Return the (X, Y) coordinate for the center point of the cell that contains the specified text.  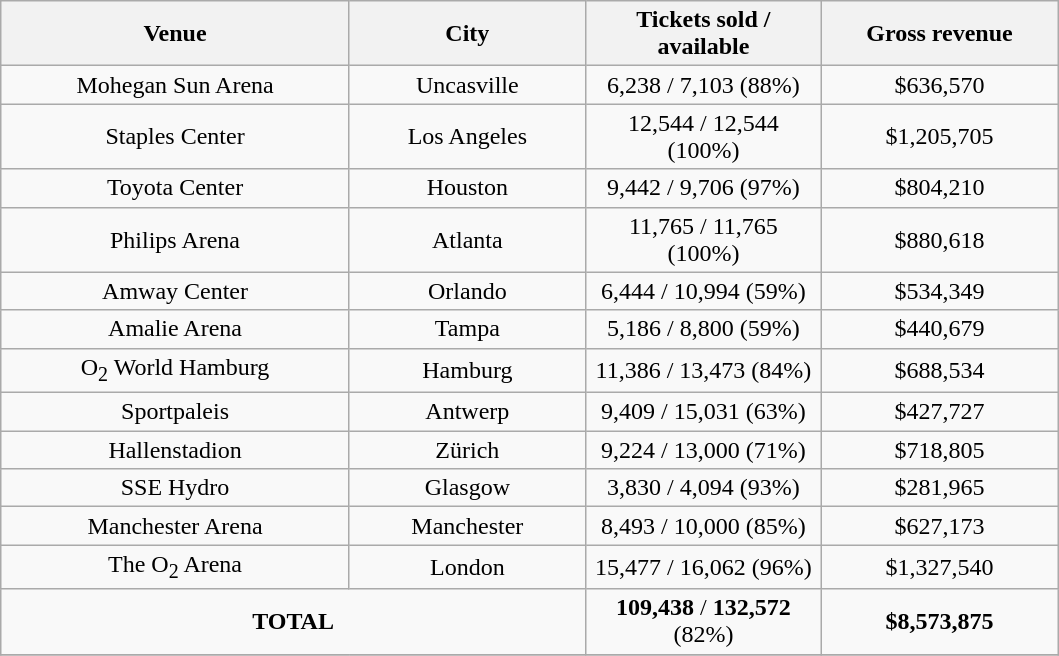
$636,570 (939, 85)
$688,534 (939, 370)
Tampa (467, 329)
Uncasville (467, 85)
Tickets sold / available (703, 34)
Hamburg (467, 370)
6,238 / 7,103 (88%) (703, 85)
Manchester Arena (176, 526)
109,438 / 132,572 (82%) (703, 622)
9,224 / 13,000 (71%) (703, 450)
8,493 / 10,000 (85%) (703, 526)
Hallenstadion (176, 450)
11,765 / 11,765 (100%) (703, 240)
Gross revenue (939, 34)
Venue (176, 34)
$281,965 (939, 488)
11,386 / 13,473 (84%) (703, 370)
3,830 / 4,094 (93%) (703, 488)
9,409 / 15,031 (63%) (703, 412)
Orlando (467, 291)
$718,805 (939, 450)
The O2 Arena (176, 567)
SSE Hydro (176, 488)
London (467, 567)
O2 World Hamburg (176, 370)
9,442 / 9,706 (97%) (703, 188)
Houston (467, 188)
15,477 / 16,062 (96%) (703, 567)
$804,210 (939, 188)
Amalie Arena (176, 329)
Philips Arena (176, 240)
City (467, 34)
Manchester (467, 526)
$427,727 (939, 412)
5,186 / 8,800 (59%) (703, 329)
Zürich (467, 450)
Toyota Center (176, 188)
Staples Center (176, 136)
Mohegan Sun Arena (176, 85)
Los Angeles (467, 136)
Atlanta (467, 240)
$1,205,705 (939, 136)
TOTAL (294, 622)
$534,349 (939, 291)
Antwerp (467, 412)
Amway Center (176, 291)
Sportpaleis (176, 412)
12,544 / 12,544 (100%) (703, 136)
6,444 / 10,994 (59%) (703, 291)
Glasgow (467, 488)
$8,573,875 (939, 622)
$440,679 (939, 329)
$880,618 (939, 240)
$1,327,540 (939, 567)
$627,173 (939, 526)
